Return [X, Y] of the center of cell containing provided text 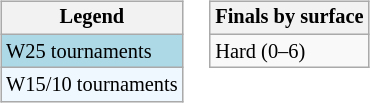
W25 tournaments [92, 51]
Legend [92, 18]
W15/10 tournaments [92, 85]
Finals by surface [289, 18]
Hard (0–6) [289, 51]
